Return [X, Y] of the center of cell containing provided text 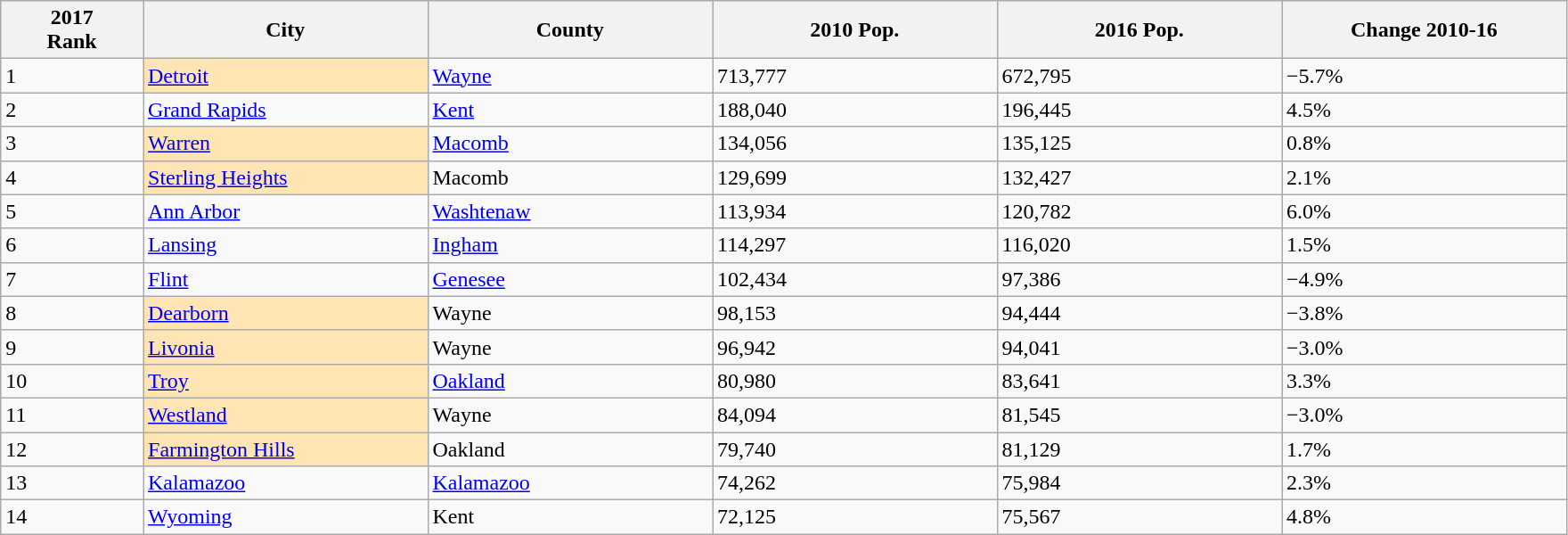
Troy [285, 381]
2.3% [1424, 483]
Ingham [570, 245]
713,777 [855, 76]
Lansing [285, 245]
102,434 [855, 279]
72,125 [855, 517]
County [570, 30]
6 [72, 245]
Washtenaw [570, 211]
2010 Pop. [855, 30]
2 [72, 110]
135,125 [1139, 144]
11 [72, 415]
−3.8% [1424, 313]
Dearborn [285, 313]
134,056 [855, 144]
75,567 [1139, 517]
75,984 [1139, 483]
129,699 [855, 177]
6.0% [1424, 211]
14 [72, 517]
120,782 [1139, 211]
74,262 [855, 483]
Change 2010-16 [1424, 30]
12 [72, 449]
672,795 [1139, 76]
3.3% [1424, 381]
Grand Rapids [285, 110]
Warren [285, 144]
Farmington Hills [285, 449]
9 [72, 347]
Ann Arbor [285, 211]
80,980 [855, 381]
4.5% [1424, 110]
4.8% [1424, 517]
84,094 [855, 415]
1.7% [1424, 449]
4 [72, 177]
96,942 [855, 347]
132,427 [1139, 177]
81,129 [1139, 449]
7 [72, 279]
83,641 [1139, 381]
113,934 [855, 211]
98,153 [855, 313]
Wyoming [285, 517]
2.1% [1424, 177]
−5.7% [1424, 76]
116,020 [1139, 245]
13 [72, 483]
City [285, 30]
94,444 [1139, 313]
Detroit [285, 76]
−4.9% [1424, 279]
8 [72, 313]
79,740 [855, 449]
Genesee [570, 279]
Westland [285, 415]
5 [72, 211]
3 [72, 144]
2016 Pop. [1139, 30]
97,386 [1139, 279]
Livonia [285, 347]
81,545 [1139, 415]
114,297 [855, 245]
10 [72, 381]
1 [72, 76]
196,445 [1139, 110]
0.8% [1424, 144]
Sterling Heights [285, 177]
94,041 [1139, 347]
1.5% [1424, 245]
188,040 [855, 110]
Flint [285, 279]
2017Rank [72, 30]
